Locate the cell with the specified text and output its [x, y] center coordinate. 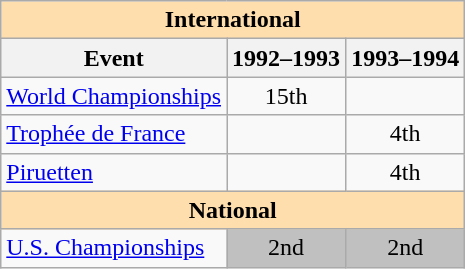
15th [286, 96]
Event [114, 58]
U.S. Championships [114, 248]
1993–1994 [406, 58]
Piruetten [114, 172]
International [233, 20]
1992–1993 [286, 58]
National [233, 210]
Trophée de France [114, 134]
World Championships [114, 96]
